Return (X, Y) of the center of cell containing provided text 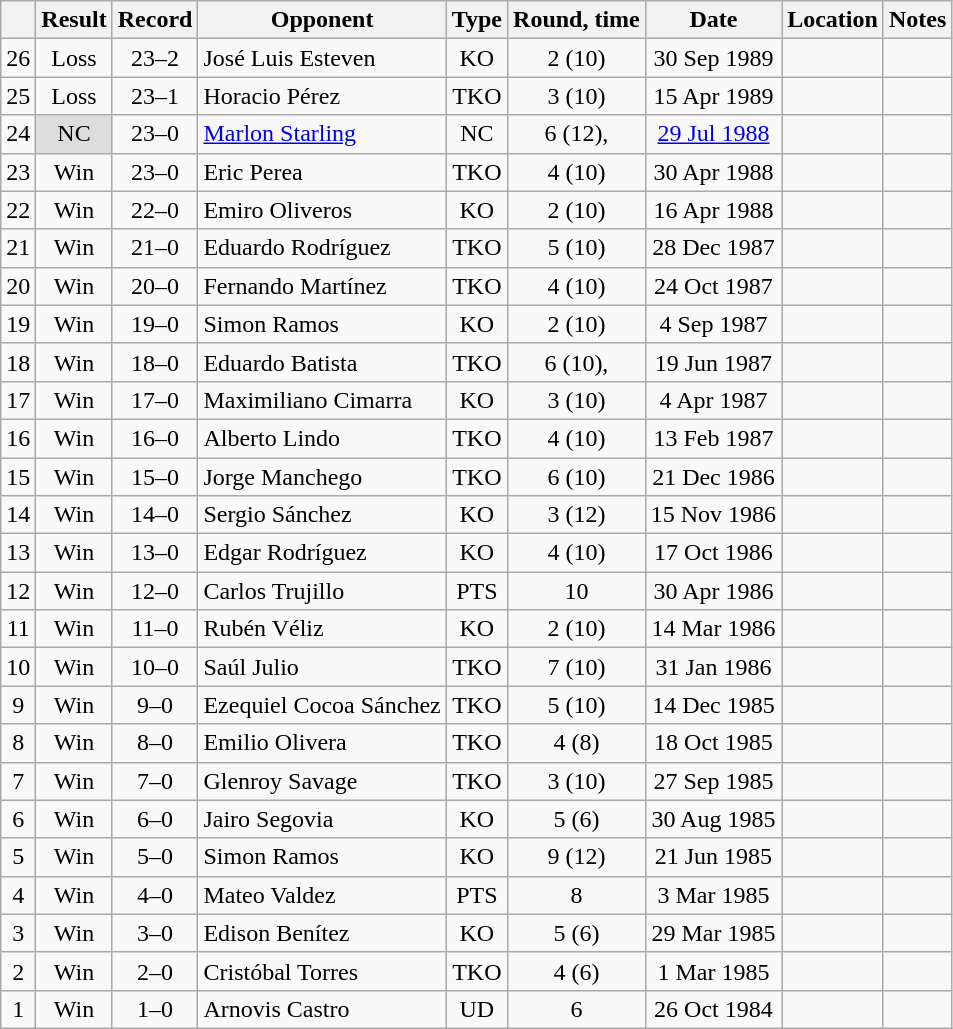
Emilio Olivera (322, 743)
Eduardo Batista (322, 362)
31 Jan 1986 (713, 667)
Cristóbal Torres (322, 971)
13 Feb 1987 (713, 438)
29 Jul 1988 (713, 134)
2 (18, 971)
Eric Perea (322, 172)
18–0 (155, 362)
4 (8) (577, 743)
14 (18, 515)
1 (18, 1009)
Maximiliano Cimarra (322, 400)
19 (18, 324)
Jorge Manchego (322, 477)
3 Mar 1985 (713, 895)
UD (476, 1009)
3 (12) (577, 515)
3–0 (155, 933)
Notes (917, 20)
Result (74, 20)
21 Dec 1986 (713, 477)
Ezequiel Cocoa Sánchez (322, 705)
Sergio Sánchez (322, 515)
16 Apr 1988 (713, 210)
1–0 (155, 1009)
15 Nov 1986 (713, 515)
4 (6) (577, 971)
15 (18, 477)
Arnovis Castro (322, 1009)
Saúl Julio (322, 667)
16 (18, 438)
11–0 (155, 629)
20 (18, 286)
9 (18, 705)
Record (155, 20)
Opponent (322, 20)
18 Oct 1985 (713, 743)
Eduardo Rodríguez (322, 248)
8–0 (155, 743)
5–0 (155, 857)
30 Apr 1988 (713, 172)
13 (18, 553)
19 Jun 1987 (713, 362)
4 Sep 1987 (713, 324)
30 Aug 1985 (713, 819)
17–0 (155, 400)
6 (10), (577, 362)
20–0 (155, 286)
Emiro Oliveros (322, 210)
23–1 (155, 96)
11 (18, 629)
7 (10) (577, 667)
16–0 (155, 438)
Location (833, 20)
21 (18, 248)
Date (713, 20)
Type (476, 20)
Round, time (577, 20)
14–0 (155, 515)
19–0 (155, 324)
3 (18, 933)
14 Dec 1985 (713, 705)
15 Apr 1989 (713, 96)
9 (12) (577, 857)
30 Apr 1986 (713, 591)
23 (18, 172)
Mateo Valdez (322, 895)
23–2 (155, 58)
27 Sep 1985 (713, 781)
Rubén Véliz (322, 629)
Horacio Pérez (322, 96)
7 (18, 781)
29 Mar 1985 (713, 933)
7–0 (155, 781)
21 Jun 1985 (713, 857)
24 (18, 134)
26 (18, 58)
18 (18, 362)
9–0 (155, 705)
26 Oct 1984 (713, 1009)
Jairo Segovia (322, 819)
Edgar Rodríguez (322, 553)
6–0 (155, 819)
Marlon Starling (322, 134)
Edison Benítez (322, 933)
17 Oct 1986 (713, 553)
30 Sep 1989 (713, 58)
Carlos Trujillo (322, 591)
25 (18, 96)
4 Apr 1987 (713, 400)
6 (12), (577, 134)
22 (18, 210)
10–0 (155, 667)
4 (18, 895)
4–0 (155, 895)
21–0 (155, 248)
Alberto Lindo (322, 438)
Glenroy Savage (322, 781)
24 Oct 1987 (713, 286)
12 (18, 591)
17 (18, 400)
2–0 (155, 971)
Fernando Martínez (322, 286)
15–0 (155, 477)
22–0 (155, 210)
12–0 (155, 591)
14 Mar 1986 (713, 629)
1 Mar 1985 (713, 971)
28 Dec 1987 (713, 248)
5 (18, 857)
José Luis Esteven (322, 58)
6 (10) (577, 477)
13–0 (155, 553)
